From the cell containing the given text, extract its center point as (x, y) coordinate. 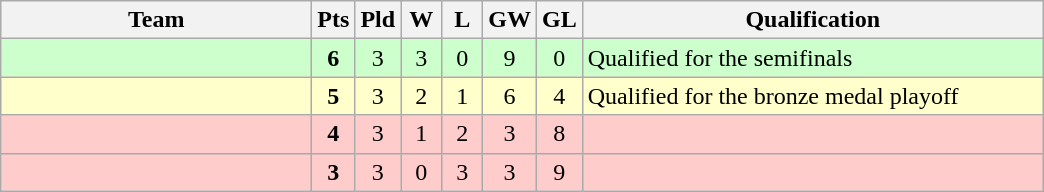
GW (510, 20)
5 (334, 96)
Pts (334, 20)
L (462, 20)
W (422, 20)
GL (559, 20)
Qualified for the bronze medal playoff (812, 96)
Pld (378, 20)
Qualified for the semifinals (812, 58)
Team (156, 20)
8 (559, 134)
Qualification (812, 20)
